Pinpoint the cell where the given text exists, returning its [X, Y] midpoint coordinate. 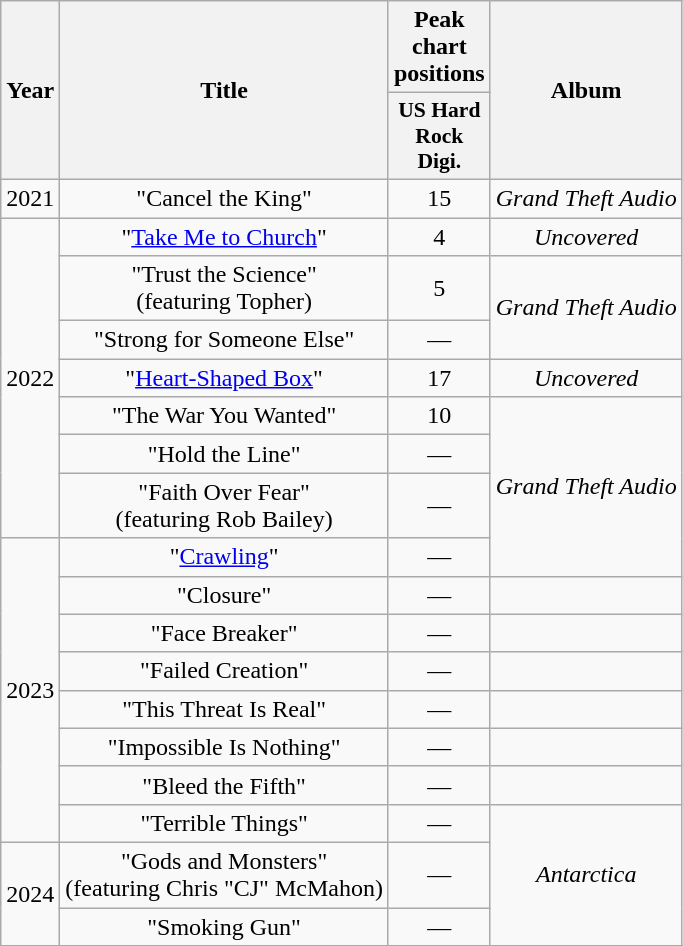
"Strong for Someone Else" [224, 340]
"The War You Wanted" [224, 416]
"Take Me to Church" [224, 237]
"Trust the Science"(featuring Topher) [224, 288]
10 [439, 416]
Title [224, 90]
"Failed Creation" [224, 671]
2023 [30, 690]
"Crawling" [224, 557]
"Heart-Shaped Box" [224, 378]
"Cancel the King" [224, 198]
5 [439, 288]
"Faith Over Fear"(featuring Rob Bailey) [224, 506]
2022 [30, 378]
"Smoking Gun" [224, 927]
"Bleed the Fifth" [224, 785]
"This Threat Is Real" [224, 709]
"Impossible Is Nothing" [224, 747]
Peak chart positions [439, 47]
"Gods and Monsters"(featuring Chris "CJ" McMahon) [224, 874]
15 [439, 198]
Year [30, 90]
"Face Breaker" [224, 633]
17 [439, 378]
"Hold the Line" [224, 454]
4 [439, 237]
Album [586, 90]
Antarctica [586, 874]
2024 [30, 894]
"Terrible Things" [224, 823]
2021 [30, 198]
"Closure" [224, 595]
US Hard Rock Digi. [439, 136]
